Identify which cell holds the provided text, then report its (x, y) central coordinate. 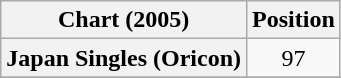
Japan Singles (Oricon) (124, 58)
97 (294, 58)
Position (294, 20)
Chart (2005) (124, 20)
